From the cell containing the given text, extract its center point as [X, Y] coordinate. 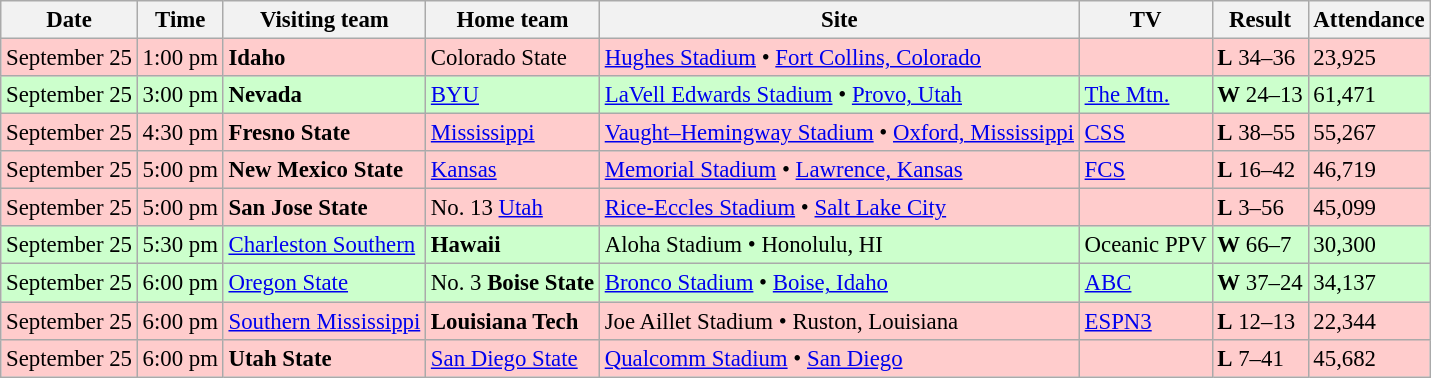
Attendance [1369, 20]
Utah State [324, 358]
3:00 pm [180, 95]
5:30 pm [180, 245]
New Mexico State [324, 170]
Charleston Southern [324, 245]
Memorial Stadium • Lawrence, Kansas [839, 170]
Oregon State [324, 283]
Date [69, 20]
22,344 [1369, 321]
45,682 [1369, 358]
1:00 pm [180, 58]
Aloha Stadium • Honolulu, HI [839, 245]
Colorado State [513, 58]
Hughes Stadium • Fort Collins, Colorado [839, 58]
55,267 [1369, 133]
L 38–55 [1260, 133]
23,925 [1369, 58]
Result [1260, 20]
L 34–36 [1260, 58]
30,300 [1369, 245]
Oceanic PPV [1146, 245]
Vaught–Hemingway Stadium • Oxford, Mississippi [839, 133]
W 66–7 [1260, 245]
W 37–24 [1260, 283]
Qualcomm Stadium • San Diego [839, 358]
Rice-Eccles Stadium • Salt Lake City [839, 208]
Mississippi [513, 133]
L 16–42 [1260, 170]
ABC [1146, 283]
L 3–56 [1260, 208]
Site [839, 20]
Louisiana Tech [513, 321]
Fresno State [324, 133]
Idaho [324, 58]
ESPN3 [1146, 321]
No. 13 Utah [513, 208]
FCS [1146, 170]
Hawaii [513, 245]
Bronco Stadium • Boise, Idaho [839, 283]
W 24–13 [1260, 95]
No. 3 Boise State [513, 283]
TV [1146, 20]
Southern Mississippi [324, 321]
45,099 [1369, 208]
34,137 [1369, 283]
Time [180, 20]
L 7–41 [1260, 358]
LaVell Edwards Stadium • Provo, Utah [839, 95]
CSS [1146, 133]
Kansas [513, 170]
46,719 [1369, 170]
BYU [513, 95]
4:30 pm [180, 133]
Visiting team [324, 20]
Nevada [324, 95]
Joe Aillet Stadium • Ruston, Louisiana [839, 321]
L 12–13 [1260, 321]
61,471 [1369, 95]
Home team [513, 20]
San Jose State [324, 208]
San Diego State [513, 358]
The Mtn. [1146, 95]
